Pinpoint the cell where the given text exists, returning its [X, Y] midpoint coordinate. 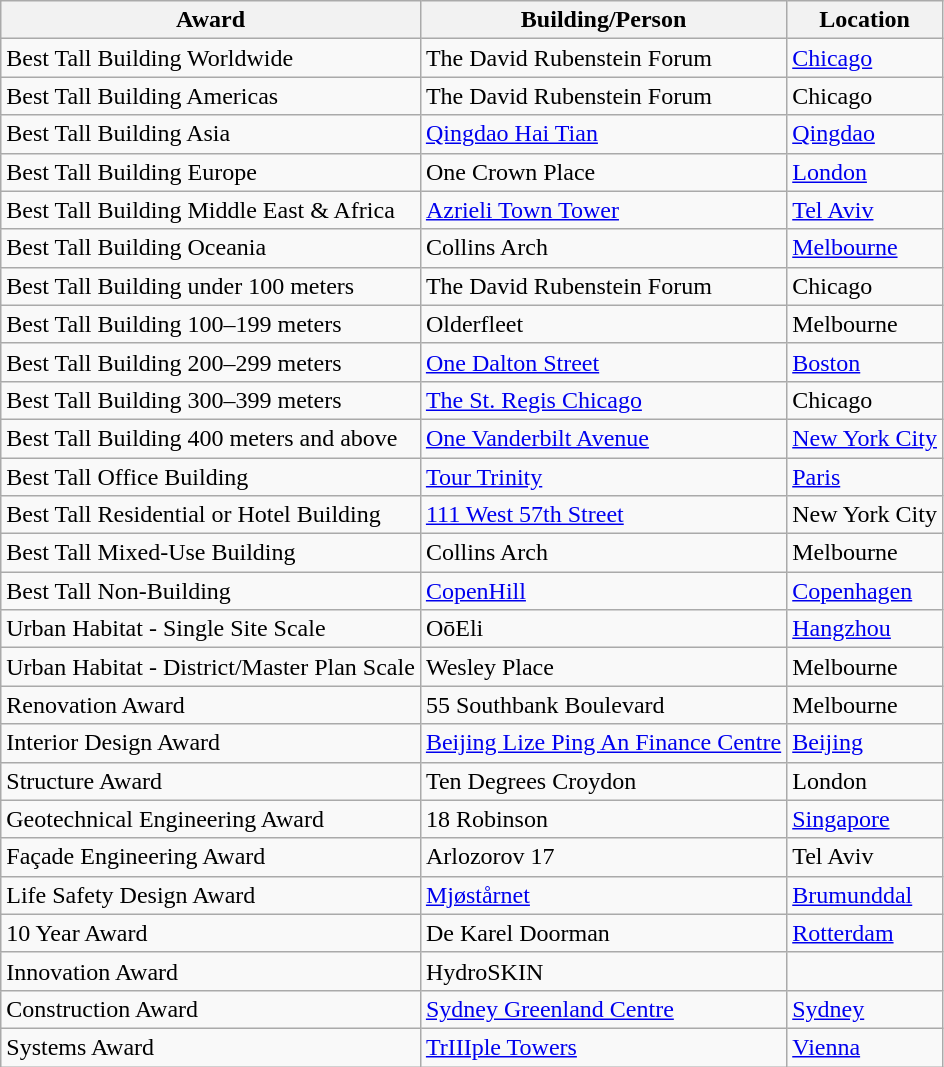
Rotterdam [865, 933]
De Karel Doorman [603, 933]
HydroSKIN [603, 971]
The St. Regis Chicago [603, 400]
111 West 57th Street [603, 515]
Sydney Greenland Centre [603, 1009]
Mjøstårnet [603, 895]
Best Tall Non-Building [211, 591]
Arlozorov 17 [603, 857]
Brumunddal [865, 895]
Ten Degrees Croydon [603, 781]
18 Robinson [603, 819]
Sydney [865, 1009]
Innovation Award [211, 971]
Renovation Award [211, 705]
Singapore [865, 819]
Azrieli Town Tower [603, 210]
Vienna [865, 1047]
Systems Award [211, 1047]
Interior Design Award [211, 743]
Qingdao Hai Tian [603, 134]
Best Tall Building Worldwide [211, 58]
One Crown Place [603, 172]
TrIIIple Towers [603, 1047]
Best Tall Residential or Hotel Building [211, 515]
Location [865, 20]
Hangzhou [865, 629]
10 Year Award [211, 933]
Structure Award [211, 781]
Beijing Lize Ping An Finance Centre [603, 743]
Construction Award [211, 1009]
Best Tall Building 400 meters and above [211, 438]
Best Tall Building 100–199 meters [211, 324]
Best Tall Building Oceania [211, 248]
Best Tall Building Asia [211, 134]
Urban Habitat - Single Site Scale [211, 629]
Building/Person [603, 20]
Urban Habitat - District/Master Plan Scale [211, 667]
Best Tall Office Building [211, 477]
55 Southbank Boulevard [603, 705]
Geotechnical Engineering Award [211, 819]
Tour Trinity [603, 477]
Façade Engineering Award [211, 857]
Boston [865, 362]
CopenHill [603, 591]
Best Tall Building Americas [211, 96]
Best Tall Building Middle East & Africa [211, 210]
Olderfleet [603, 324]
Copenhagen [865, 591]
Wesley Place [603, 667]
OōEli [603, 629]
One Dalton Street [603, 362]
Best Tall Building Europe [211, 172]
One Vanderbilt Avenue [603, 438]
Beijing [865, 743]
Qingdao [865, 134]
Best Tall Building 200–299 meters [211, 362]
Award [211, 20]
Best Tall Building 300–399 meters [211, 400]
Best Tall Building under 100 meters [211, 286]
Best Tall Mixed-Use Building [211, 553]
Life Safety Design Award [211, 895]
Paris [865, 477]
